Provide the (x, y) coordinate of the cell's center where the given text is located.  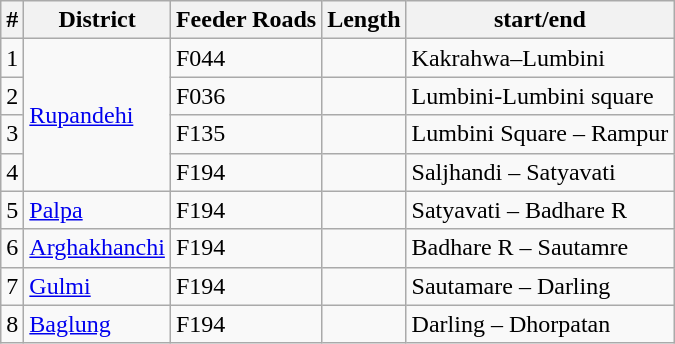
Arghakhanchi (98, 248)
8 (12, 324)
Palpa (98, 210)
4 (12, 172)
Saljhandi – Satyavati (540, 172)
Feeder Roads (246, 20)
Baglung (98, 324)
F036 (246, 96)
F135 (246, 134)
Gulmi (98, 286)
Sautamare – Darling (540, 286)
1 (12, 58)
6 (12, 248)
2 (12, 96)
F044 (246, 58)
start/end (540, 20)
Badhare R – Sautamre (540, 248)
Length (364, 20)
3 (12, 134)
Rupandehi (98, 115)
District (98, 20)
7 (12, 286)
5 (12, 210)
Kakrahwa–Lumbini (540, 58)
Satyavati – Badhare R (540, 210)
Darling – Dhorpatan (540, 324)
Lumbini Square – Rampur (540, 134)
# (12, 20)
Lumbini-Lumbini square (540, 96)
